For the text-containing cell, return its midpoint in (X, Y) coordinate format. 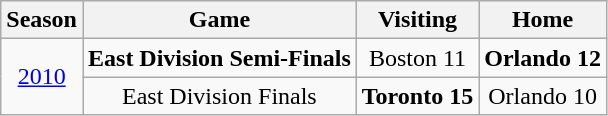
Game (219, 20)
Orlando 12 (543, 58)
Season (42, 20)
Visiting (417, 20)
Boston 11 (417, 58)
2010 (42, 77)
East Division Finals (219, 96)
Toronto 15 (417, 96)
East Division Semi-Finals (219, 58)
Home (543, 20)
Orlando 10 (543, 96)
